Find where the given text appears and provide that cell's center as (x, y) coordinate. 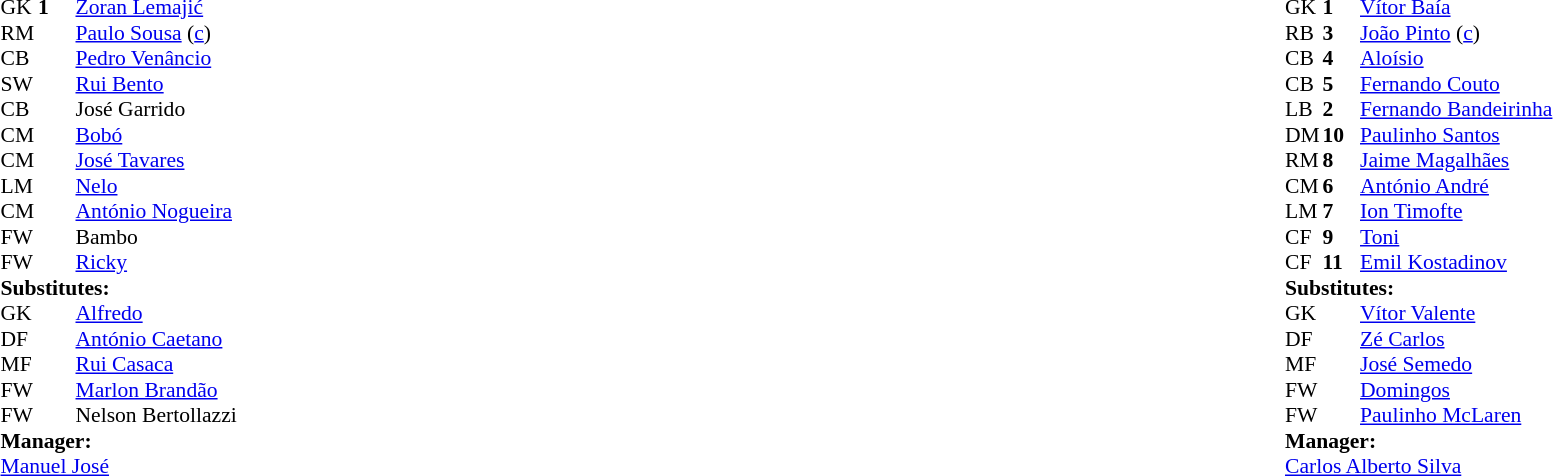
Aloísio (1456, 59)
António Caetano (156, 339)
José Tavares (156, 161)
Domingos (1456, 390)
Emil Kostadinov (1456, 263)
Ricky (156, 263)
RB (1304, 33)
António André (1456, 186)
Ion Timofte (1456, 211)
3 (1342, 33)
António Nogueira (156, 211)
6 (1342, 186)
9 (1342, 237)
Pedro Venâncio (156, 59)
Vítor Valente (1456, 313)
Bambo (156, 237)
Nelson Bertollazzi (156, 415)
Rui Casaca (156, 365)
8 (1342, 161)
DM (1304, 135)
Jaime Magalhães (1456, 161)
Toni (1456, 237)
Bobó (156, 135)
Nelo (156, 186)
Fernando Couto (1456, 84)
SW (19, 84)
José Garrido (156, 109)
7 (1342, 211)
11 (1342, 263)
José Semedo (1456, 365)
Rui Bento (156, 84)
LB (1304, 109)
Paulinho Santos (1456, 135)
4 (1342, 59)
10 (1342, 135)
2 (1342, 109)
Paulo Sousa (c) (156, 33)
Alfredo (156, 313)
Paulinho McLaren (1456, 415)
5 (1342, 84)
Zé Carlos (1456, 339)
Marlon Brandão (156, 390)
João Pinto (c) (1456, 33)
Fernando Bandeirinha (1456, 109)
